Search for the cell housing the specified text and yield its [X, Y] center coordinate. 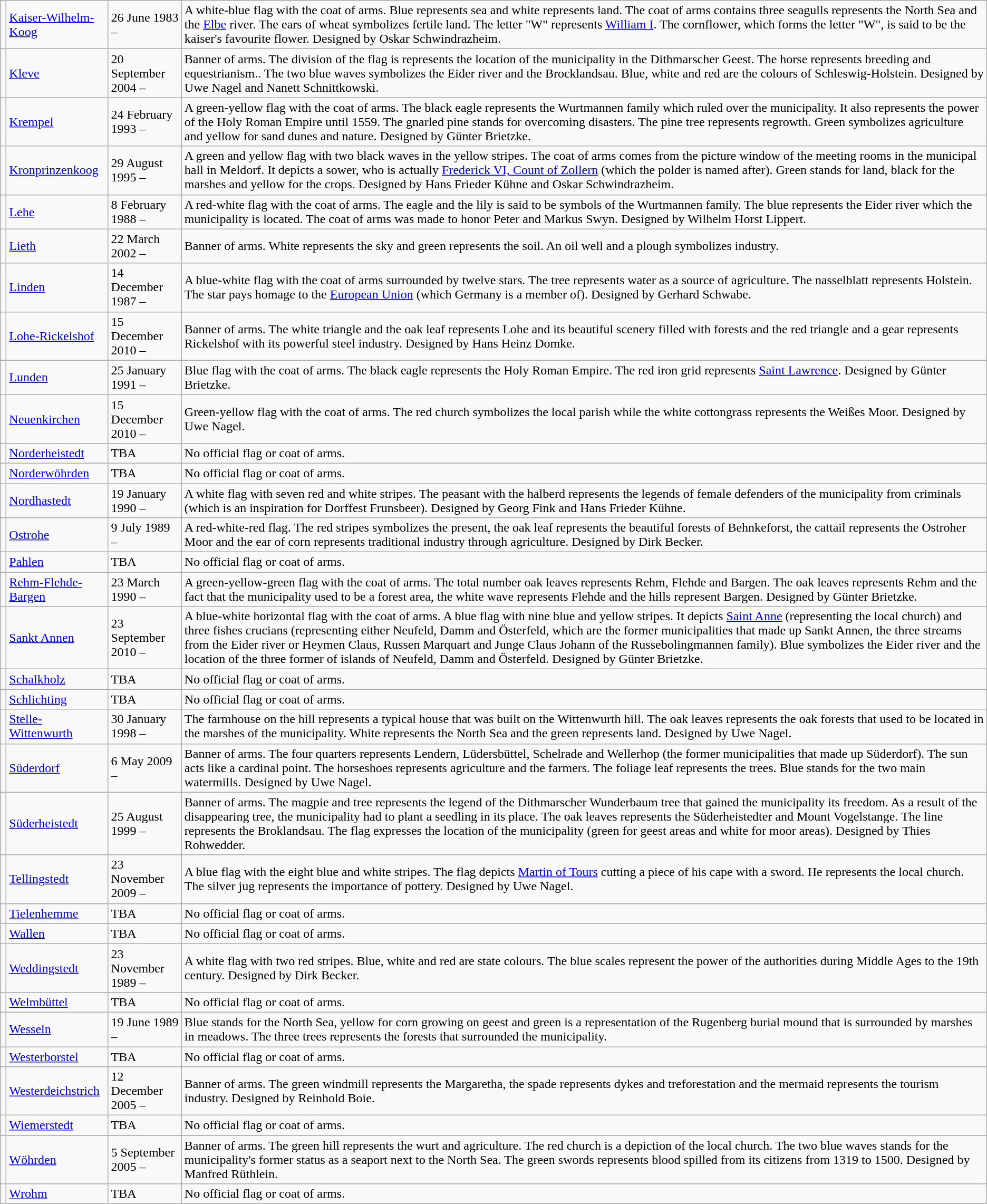
Süderheistedt [57, 824]
Kleve [57, 73]
23 November 2009 – [144, 879]
Linden [57, 287]
5 September 2005 – [144, 1160]
23 November 1989 – [144, 968]
9 July 1989 – [144, 535]
Tellingstedt [57, 879]
23 March 1990 – [144, 590]
Ostrohe [57, 535]
Wiemerstedt [57, 1125]
20 September 2004 – [144, 73]
Kronprinzenkoog [57, 170]
Wesseln [57, 1029]
8 February 1988 – [144, 212]
Wrohm [57, 1194]
29 August 1995 – [144, 170]
Lieth [57, 246]
Westerdeichstrich [57, 1091]
Krempel [57, 122]
Pahlen [57, 562]
23 September 2010 – [144, 638]
Lunden [57, 378]
Westerborstel [57, 1056]
Neuenkirchen [57, 419]
Lohe-Rickelshof [57, 336]
19 June 1989 – [144, 1029]
Schalkholz [57, 679]
Weddingstedt [57, 968]
14 December 1987 – [144, 287]
Banner of arms. White represents the sky and green represents the soil. An oil well and a plough symbolizes industry. [584, 246]
Rehm-Flehde-Bargen [57, 590]
Nordhastedt [57, 500]
Wöhrden [57, 1160]
Wallen [57, 933]
24 February 1993 – [144, 122]
Stelle-Wittenwurth [57, 727]
Schlichting [57, 699]
25 January 1991 – [144, 378]
Welmbüttel [57, 1002]
6 May 2009 – [144, 768]
22 March 2002 – [144, 246]
Tielenhemme [57, 913]
Sankt Annen [57, 638]
Lehe [57, 212]
12 December 2005 – [144, 1091]
Süderdorf [57, 768]
19 January 1990 – [144, 500]
25 August 1999 – [144, 824]
Kaiser-Wilhelm-Koog [57, 25]
Norderwöhrden [57, 473]
Norderheistedt [57, 453]
30 January 1998 – [144, 727]
26 June 1983 – [144, 25]
